Provide the (X, Y) coordinate of the cell's center where the given text is located.  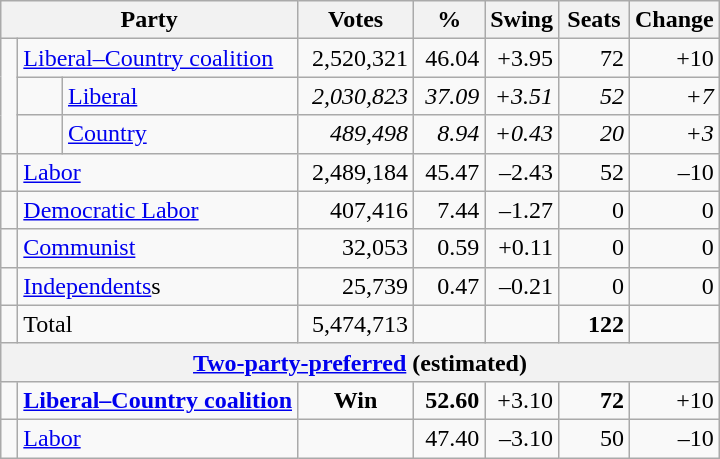
+3.10 (522, 400)
–0.21 (522, 286)
+0.43 (522, 134)
47.40 (450, 438)
7.44 (450, 210)
Democratic Labor (158, 210)
Country (180, 134)
Two-party-preferred (estimated) (360, 362)
Party (150, 20)
Communist (158, 248)
25,739 (356, 286)
489,498 (356, 134)
–3.10 (522, 438)
46.04 (450, 58)
Independentss (158, 286)
52.60 (450, 400)
50 (594, 438)
32,053 (356, 248)
0.59 (450, 248)
% (450, 20)
+3.51 (522, 96)
Swing (522, 20)
2,520,321 (356, 58)
–2.43 (522, 172)
407,416 (356, 210)
45.47 (450, 172)
+0.11 (522, 248)
8.94 (450, 134)
Votes (356, 20)
20 (594, 134)
0.47 (450, 286)
+3.95 (522, 58)
Win (356, 400)
Seats (594, 20)
Liberal (180, 96)
+3 (674, 134)
5,474,713 (356, 324)
Change (674, 20)
–1.27 (522, 210)
+7 (674, 96)
122 (594, 324)
37.09 (450, 96)
Total (158, 324)
2,030,823 (356, 96)
2,489,184 (356, 172)
